From the cell containing the given text, extract its center point as (x, y) coordinate. 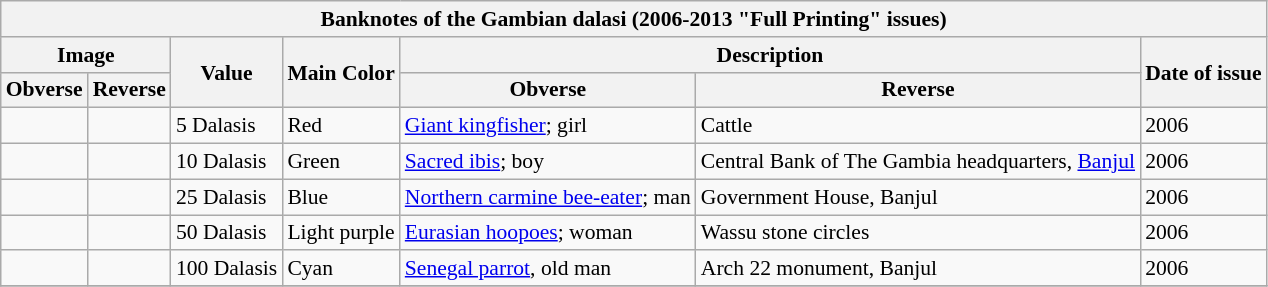
Northern carmine bee-eater; man (548, 197)
Date of issue (1203, 72)
Giant kingfisher; girl (548, 126)
Red (340, 126)
Description (770, 55)
50 Dalasis (226, 233)
Blue (340, 197)
100 Dalasis (226, 269)
25 Dalasis (226, 197)
Cattle (918, 126)
10 Dalasis (226, 162)
Government House, Banjul (918, 197)
Senegal parrot, old man (548, 269)
5 Dalasis (226, 126)
Banknotes of the Gambian dalasi (2006-2013 "Full Printing" issues) (634, 19)
Main Color (340, 72)
Arch 22 monument, Banjul (918, 269)
Central Bank of The Gambia headquarters, Banjul (918, 162)
Value (226, 72)
Cyan (340, 269)
Wassu stone circles (918, 233)
Image (86, 55)
Sacred ibis; boy (548, 162)
Light purple (340, 233)
Eurasian hoopoes; woman (548, 233)
Green (340, 162)
